For the text-containing cell, return its midpoint in (x, y) coordinate format. 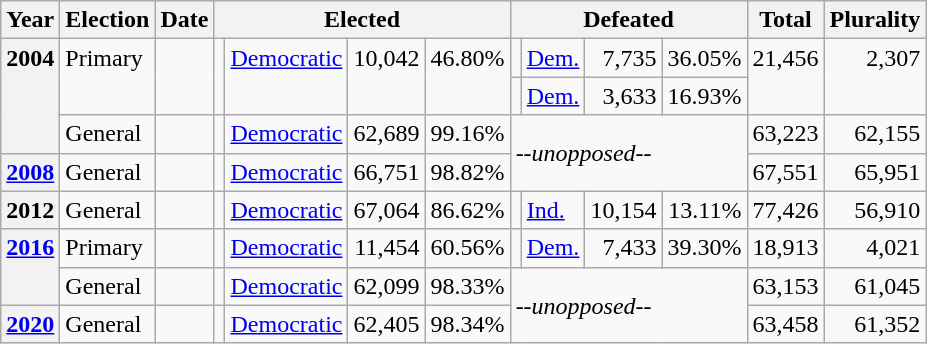
77,426 (786, 210)
11,454 (386, 248)
10,154 (624, 210)
66,751 (386, 172)
2016 (30, 267)
62,099 (386, 286)
Plurality (875, 20)
Election (108, 20)
63,223 (786, 134)
62,155 (875, 134)
65,951 (875, 172)
99.16% (468, 134)
61,045 (875, 286)
Date (184, 20)
10,042 (386, 77)
2004 (30, 96)
2008 (30, 172)
46.80% (468, 77)
3,633 (624, 96)
98.34% (468, 324)
2012 (30, 210)
62,405 (386, 324)
63,153 (786, 286)
Elected (362, 20)
7,433 (624, 248)
98.33% (468, 286)
56,910 (875, 210)
7,735 (624, 58)
18,913 (786, 248)
Ind. (553, 210)
Year (30, 20)
13.11% (704, 210)
60.56% (468, 248)
67,064 (386, 210)
2,307 (875, 77)
61,352 (875, 324)
Defeated (628, 20)
67,551 (786, 172)
2020 (30, 324)
63,458 (786, 324)
98.82% (468, 172)
16.93% (704, 96)
39.30% (704, 248)
4,021 (875, 248)
86.62% (468, 210)
36.05% (704, 58)
21,456 (786, 77)
62,689 (386, 134)
Total (786, 20)
